For the text-containing cell, return its midpoint in [X, Y] coordinate format. 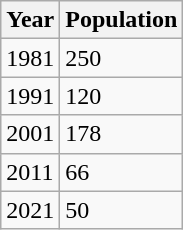
120 [122, 96]
Year [30, 20]
Population [122, 20]
178 [122, 134]
2001 [30, 134]
1991 [30, 96]
2011 [30, 172]
66 [122, 172]
250 [122, 58]
1981 [30, 58]
2021 [30, 210]
50 [122, 210]
